Pinpoint the cell where the given text exists, returning its (x, y) midpoint coordinate. 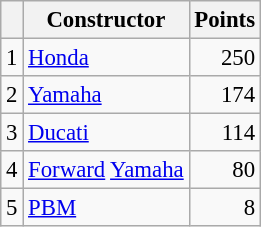
2 (12, 95)
4 (12, 170)
3 (12, 133)
1 (12, 58)
Forward Yamaha (106, 170)
250 (224, 58)
Ducati (106, 133)
114 (224, 133)
5 (12, 208)
Honda (106, 58)
Constructor (106, 20)
80 (224, 170)
Yamaha (106, 95)
PBM (106, 208)
174 (224, 95)
8 (224, 208)
Points (224, 20)
